For the text-containing cell, return its midpoint in (x, y) coordinate format. 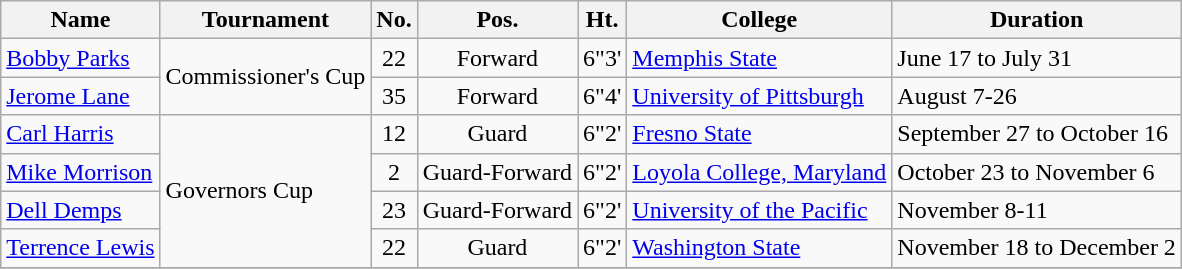
Fresno State (760, 134)
Washington State (760, 248)
Bobby Parks (80, 58)
12 (394, 134)
Memphis State (760, 58)
6"4' (602, 96)
Terrence Lewis (80, 248)
September 27 to October 16 (1037, 134)
June 17 to July 31 (1037, 58)
2 (394, 172)
August 7-26 (1037, 96)
Loyola College, Maryland (760, 172)
Pos. (497, 20)
Name (80, 20)
35 (394, 96)
Duration (1037, 20)
Jerome Lane (80, 96)
6"3' (602, 58)
University of Pittsburgh (760, 96)
Mike Morrison (80, 172)
Governors Cup (266, 191)
November 8-11 (1037, 210)
Tournament (266, 20)
Ht. (602, 20)
23 (394, 210)
University of the Pacific (760, 210)
Dell Demps (80, 210)
No. (394, 20)
College (760, 20)
Commissioner's Cup (266, 77)
October 23 to November 6 (1037, 172)
November 18 to December 2 (1037, 248)
Carl Harris (80, 134)
